Detect which cell encompasses the target text, then output its (X, Y) center coordinate. 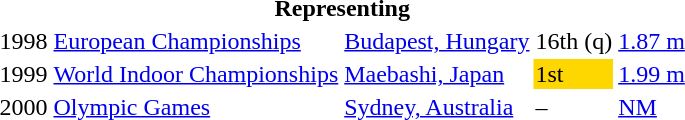
Budapest, Hungary (437, 41)
1st (574, 74)
Maebashi, Japan (437, 74)
World Indoor Championships (196, 74)
16th (q) (574, 41)
European Championships (196, 41)
